Find where the given text appears and provide that cell's center as [x, y] coordinate. 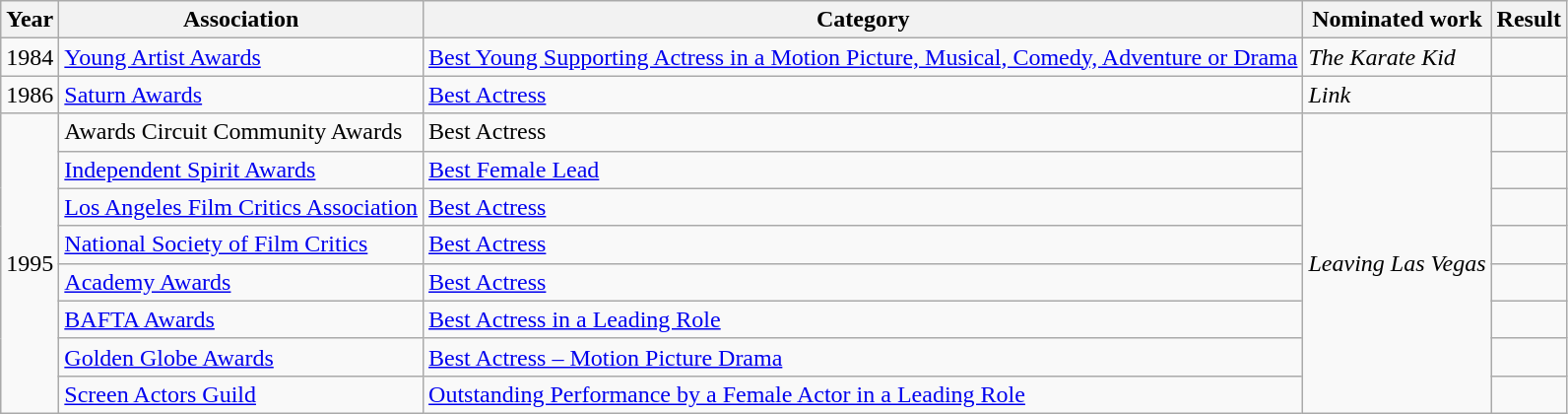
1986 [30, 95]
Saturn Awards [241, 95]
Association [241, 20]
Best Actress in a Leading Role [863, 319]
Leaving Las Vegas [1397, 263]
Los Angeles Film Critics Association [241, 207]
Young Artist Awards [241, 57]
Category [863, 20]
Year [30, 20]
Awards Circuit Community Awards [241, 132]
1984 [30, 57]
Screen Actors Guild [241, 394]
Outstanding Performance by a Female Actor in a Leading Role [863, 394]
Result [1529, 20]
Best Young Supporting Actress in a Motion Picture, Musical, Comedy, Adventure or Drama [863, 57]
National Society of Film Critics [241, 244]
BAFTA Awards [241, 319]
Academy Awards [241, 282]
Link [1397, 95]
Nominated work [1397, 20]
Best Actress – Motion Picture Drama [863, 357]
1995 [30, 263]
Golden Globe Awards [241, 357]
Independent Spirit Awards [241, 170]
Best Female Lead [863, 170]
The Karate Kid [1397, 57]
